Identify which cell holds the provided text, then report its (X, Y) central coordinate. 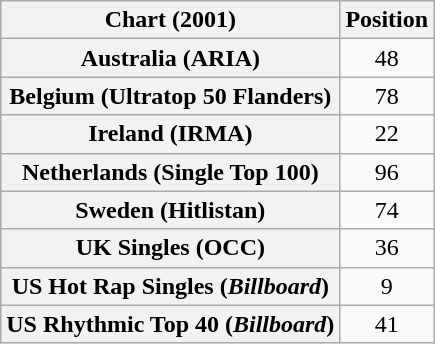
41 (387, 324)
UK Singles (OCC) (170, 248)
78 (387, 96)
Sweden (Hitlistan) (170, 210)
9 (387, 286)
22 (387, 134)
Netherlands (Single Top 100) (170, 172)
US Hot Rap Singles (Billboard) (170, 286)
Ireland (IRMA) (170, 134)
Chart (2001) (170, 20)
74 (387, 210)
36 (387, 248)
Australia (ARIA) (170, 58)
Position (387, 20)
48 (387, 58)
US Rhythmic Top 40 (Billboard) (170, 324)
Belgium (Ultratop 50 Flanders) (170, 96)
96 (387, 172)
